Return the (x, y) coordinate for the center point of the cell that contains the specified text.  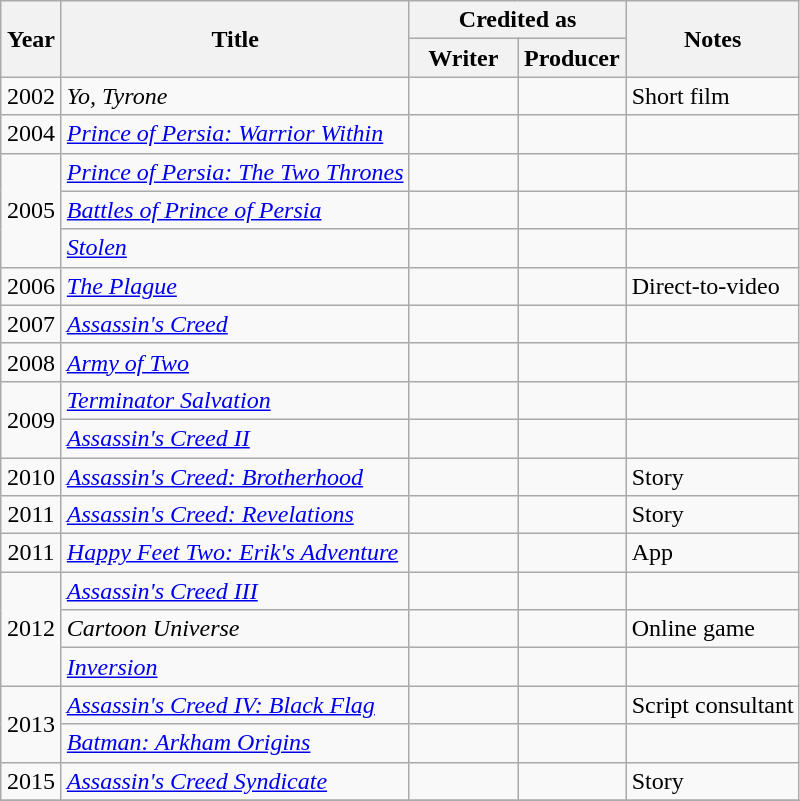
Batman: Arkham Origins (235, 743)
Assassin's Creed (235, 324)
2010 (32, 477)
2004 (32, 134)
Online game (712, 629)
Prince of Persia: Warrior Within (235, 134)
2005 (32, 210)
2002 (32, 96)
Assassin's Creed: Brotherhood (235, 477)
Assassin's Creed Syndicate (235, 781)
Direct-to-video (712, 286)
Notes (712, 39)
The Plague (235, 286)
Short film (712, 96)
Stolen (235, 248)
2007 (32, 324)
Yo, Tyrone (235, 96)
Credited as (518, 20)
Year (32, 39)
Prince of Persia: The Two Thrones (235, 172)
Assassin's Creed: Revelations (235, 515)
Happy Feet Two: Erik's Adventure (235, 553)
Army of Two (235, 362)
2012 (32, 629)
Script consultant (712, 705)
2013 (32, 724)
App (712, 553)
Assassin's Creed IV: Black Flag (235, 705)
Title (235, 39)
2015 (32, 781)
2009 (32, 419)
Terminator Salvation (235, 400)
Assassin's Creed II (235, 438)
Battles of Prince of Persia (235, 210)
Writer (464, 58)
2006 (32, 286)
Assassin's Creed III (235, 591)
Producer (572, 58)
2008 (32, 362)
Cartoon Universe (235, 629)
Inversion (235, 667)
